Extract the (X, Y) coordinate from the center of the cell holding the provided text.  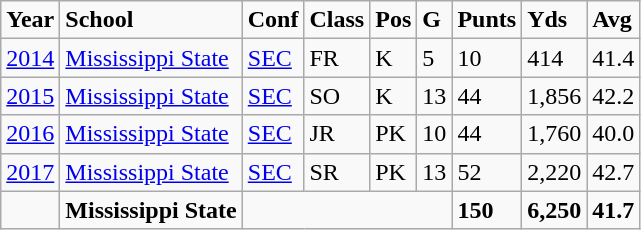
5 (434, 58)
52 (487, 172)
JR (337, 134)
SR (337, 172)
Year (30, 20)
42.2 (614, 96)
40.0 (614, 134)
Conf (273, 20)
41.4 (614, 58)
2,220 (554, 172)
2016 (30, 134)
Punts (487, 20)
SO (337, 96)
2015 (30, 96)
Yds (554, 20)
2017 (30, 172)
2014 (30, 58)
FR (337, 58)
150 (487, 210)
42.7 (614, 172)
6,250 (554, 210)
School (151, 20)
1,856 (554, 96)
Class (337, 20)
G (434, 20)
41.7 (614, 210)
Avg (614, 20)
1,760 (554, 134)
Pos (394, 20)
414 (554, 58)
